Scan for the cell matching the given text and deliver its (x, y) coordinate at center. 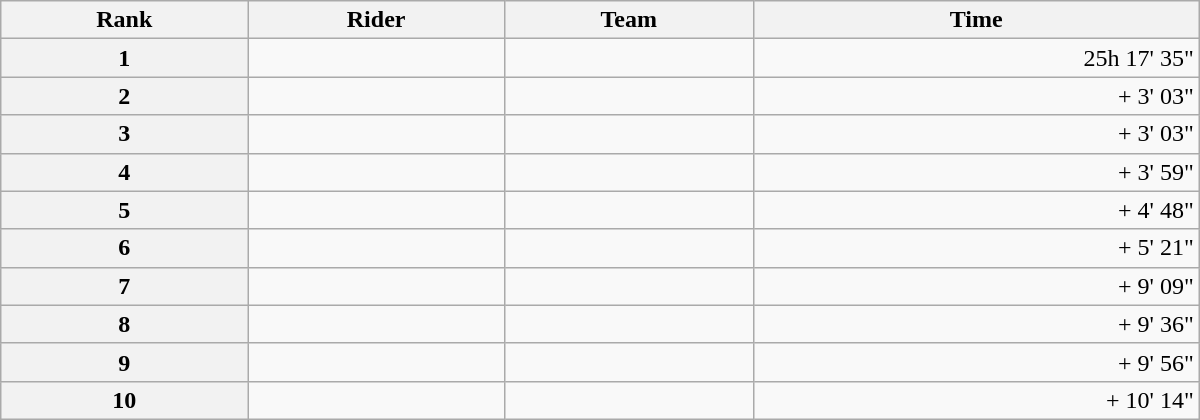
+ 9' 09" (976, 286)
+ 5' 21" (976, 248)
+ 9' 56" (976, 362)
+ 9' 36" (976, 324)
9 (124, 362)
Rider (376, 20)
3 (124, 134)
5 (124, 210)
Team (628, 20)
Time (976, 20)
10 (124, 400)
+ 4' 48" (976, 210)
+ 10' 14" (976, 400)
7 (124, 286)
2 (124, 96)
1 (124, 58)
25h 17' 35" (976, 58)
4 (124, 172)
6 (124, 248)
8 (124, 324)
+ 3' 59" (976, 172)
Rank (124, 20)
